For the text-containing cell, return its midpoint in (x, y) coordinate format. 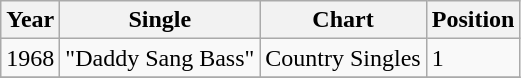
Position (473, 20)
Chart (343, 20)
Year (30, 20)
Country Singles (343, 58)
"Daddy Sang Bass" (160, 58)
1968 (30, 58)
1 (473, 58)
Single (160, 20)
